Extract the (x, y) coordinate from the center of the cell holding the provided text.  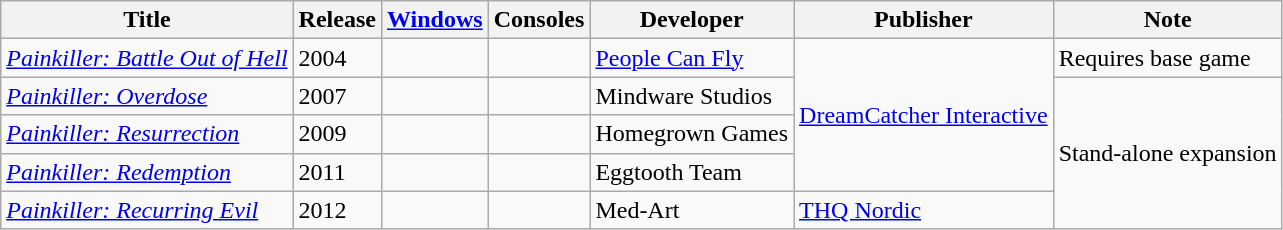
Stand-alone expansion (1168, 153)
DreamCatcher Interactive (924, 115)
Consoles (539, 20)
Release (337, 20)
Mindware Studios (692, 96)
Requires base game (1168, 58)
Note (1168, 20)
Windows (434, 20)
Med-Art (692, 210)
Painkiller: Battle Out of Hell (147, 58)
2011 (337, 172)
Eggtooth Team (692, 172)
2004 (337, 58)
Painkiller: Redemption (147, 172)
Painkiller: Resurrection (147, 134)
Homegrown Games (692, 134)
2007 (337, 96)
Painkiller: Recurring Evil (147, 210)
2012 (337, 210)
Developer (692, 20)
Painkiller: Overdose (147, 96)
2009 (337, 134)
Publisher (924, 20)
People Can Fly (692, 58)
Title (147, 20)
THQ Nordic (924, 210)
